Extract the (x, y) coordinate from the center of the cell holding the provided text.  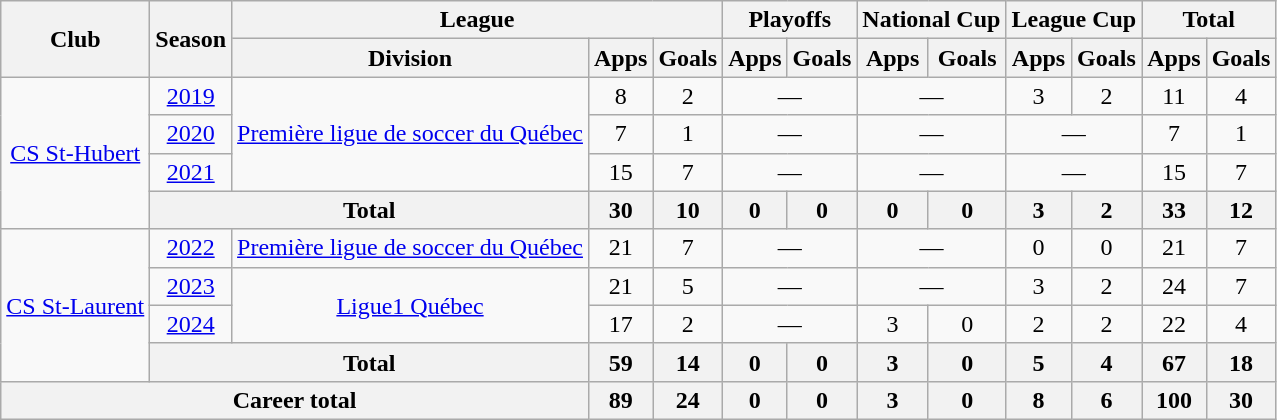
Season (191, 39)
67 (1174, 362)
Ligue1 Québec (410, 305)
CS St-Hubert (76, 153)
2023 (191, 286)
National Cup (932, 20)
2022 (191, 248)
2021 (191, 172)
11 (1174, 96)
6 (1106, 400)
CS St-Laurent (76, 305)
33 (1174, 210)
14 (688, 362)
17 (620, 324)
League (478, 20)
League Cup (1074, 20)
2024 (191, 324)
Career total (295, 400)
2020 (191, 134)
89 (620, 400)
10 (688, 210)
18 (1241, 362)
100 (1174, 400)
59 (620, 362)
12 (1241, 210)
Playoffs (790, 20)
Club (76, 39)
Division (410, 58)
22 (1174, 324)
2019 (191, 96)
